Find where the given text appears and provide that cell's center as [x, y] coordinate. 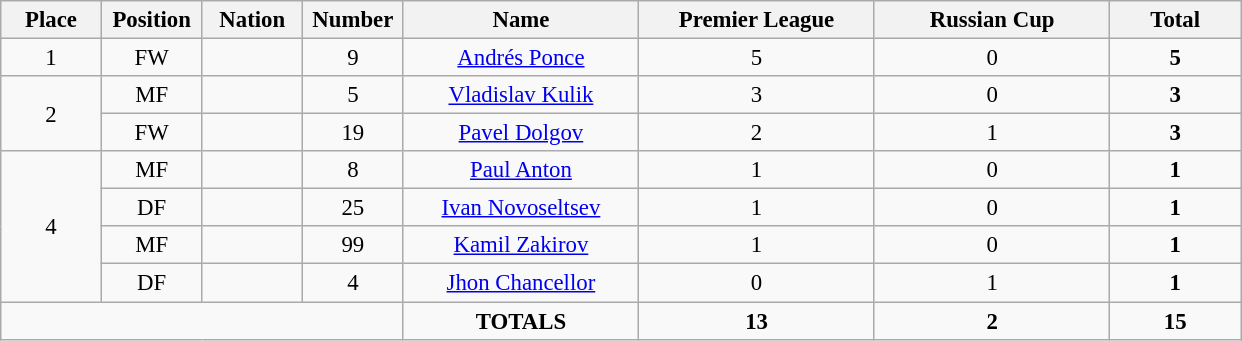
Name [521, 20]
Total [1176, 20]
15 [1176, 321]
Andrés Ponce [521, 58]
Place [52, 20]
Paul Anton [521, 170]
Vladislav Kulik [521, 95]
13 [757, 321]
Pavel Dolgov [521, 133]
99 [354, 245]
Number [354, 20]
19 [354, 133]
Jhon Chancellor [521, 283]
25 [354, 208]
Position [152, 20]
Nation [252, 20]
8 [354, 170]
Kamil Zakirov [521, 245]
Ivan Novoseltsev [521, 208]
Premier League [757, 20]
9 [354, 58]
TOTALS [521, 321]
Russian Cup [992, 20]
